From the cell containing the given text, extract its center point as (x, y) coordinate. 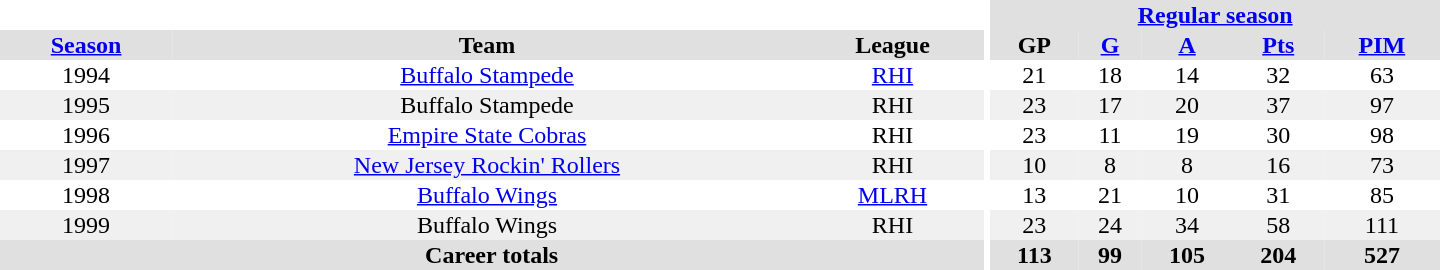
20 (1188, 105)
11 (1110, 135)
113 (1034, 255)
New Jersey Rockin' Rollers (486, 165)
Pts (1278, 45)
19 (1188, 135)
1996 (86, 135)
PIM (1382, 45)
32 (1278, 75)
111 (1382, 225)
1995 (86, 105)
30 (1278, 135)
G (1110, 45)
MLRH (893, 195)
34 (1188, 225)
1994 (86, 75)
63 (1382, 75)
14 (1188, 75)
17 (1110, 105)
105 (1188, 255)
99 (1110, 255)
37 (1278, 105)
A (1188, 45)
League (893, 45)
527 (1382, 255)
204 (1278, 255)
13 (1034, 195)
1997 (86, 165)
97 (1382, 105)
98 (1382, 135)
16 (1278, 165)
73 (1382, 165)
1999 (86, 225)
Career totals (492, 255)
18 (1110, 75)
24 (1110, 225)
1998 (86, 195)
Season (86, 45)
Team (486, 45)
31 (1278, 195)
58 (1278, 225)
Regular season (1215, 15)
GP (1034, 45)
85 (1382, 195)
Empire State Cobras (486, 135)
